Capture the cell that displays the provided text and extract its (x, y) central coordinate. 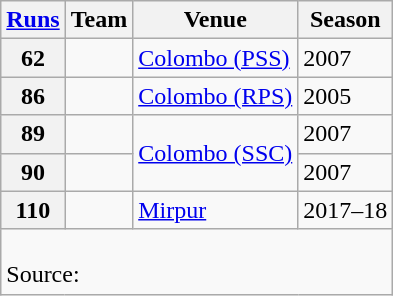
Runs (33, 20)
2005 (346, 96)
Venue (216, 20)
90 (33, 172)
2017–18 (346, 210)
110 (33, 210)
Colombo (SSC) (216, 153)
62 (33, 58)
Mirpur (216, 210)
Team (99, 20)
Colombo (PSS) (216, 58)
86 (33, 96)
Season (346, 20)
Colombo (RPS) (216, 96)
Source: (197, 262)
89 (33, 134)
